Identify which cell holds the provided text, then report its (X, Y) central coordinate. 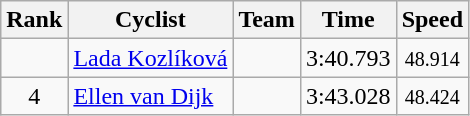
Speed (432, 20)
Lada Kozlíková (150, 58)
3:43.028 (348, 96)
3:40.793 (348, 58)
Team (267, 20)
4 (34, 96)
Cyclist (150, 20)
Rank (34, 20)
Time (348, 20)
Ellen van Dijk (150, 96)
48.914 (432, 58)
48.424 (432, 96)
